For the text-containing cell, return its midpoint in [X, Y] coordinate format. 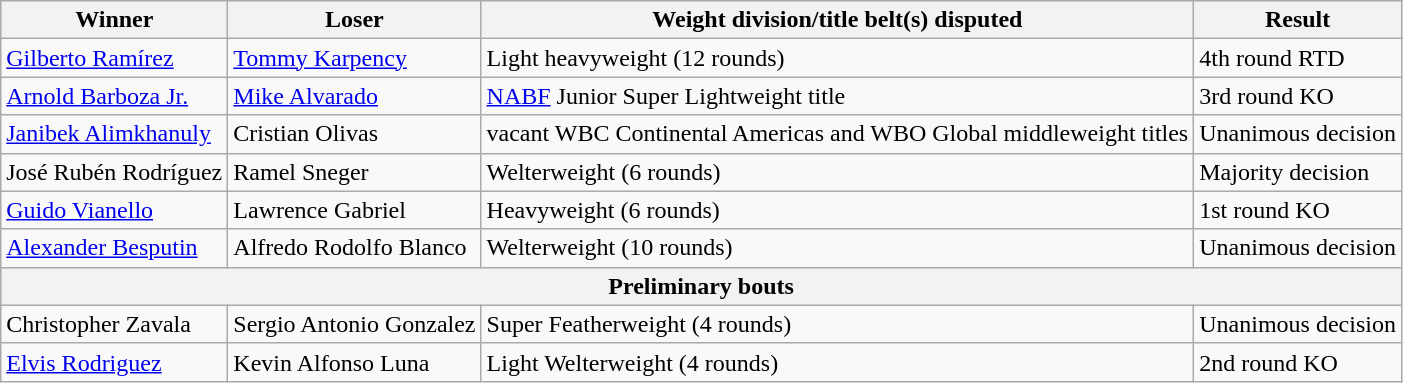
Result [1298, 20]
NABF Junior Super Lightweight title [838, 96]
Kevin Alfonso Luna [354, 362]
Elvis Rodriguez [114, 362]
Guido Vianello [114, 210]
Winner [114, 20]
Cristian Olivas [354, 134]
Janibek Alimkhanuly [114, 134]
Gilberto Ramírez [114, 58]
Light Welterweight (4 rounds) [838, 362]
3rd round KO [1298, 96]
Christopher Zavala [114, 324]
1st round KO [1298, 210]
Preliminary bouts [702, 286]
Alexander Besputin [114, 248]
4th round RTD [1298, 58]
Majority decision [1298, 172]
Alfredo Rodolfo Blanco [354, 248]
Tommy Karpency [354, 58]
Mike Alvarado [354, 96]
Weight division/title belt(s) disputed [838, 20]
vacant WBC Continental Americas and WBO Global middleweight titles [838, 134]
Light heavyweight (12 rounds) [838, 58]
Loser [354, 20]
Super Featherweight (4 rounds) [838, 324]
Heavyweight (6 rounds) [838, 210]
2nd round KO [1298, 362]
Sergio Antonio Gonzalez [354, 324]
Welterweight (6 rounds) [838, 172]
Welterweight (10 rounds) [838, 248]
Ramel Sneger [354, 172]
José Rubén Rodríguez [114, 172]
Lawrence Gabriel [354, 210]
Arnold Barboza Jr. [114, 96]
